From the cell containing the given text, extract its center point as (X, Y) coordinate. 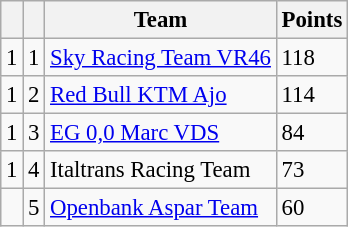
Red Bull KTM Ajo (161, 95)
84 (312, 133)
Points (312, 20)
2 (34, 95)
118 (312, 58)
73 (312, 170)
4 (34, 170)
3 (34, 133)
EG 0,0 Marc VDS (161, 133)
Team (161, 20)
5 (34, 208)
Sky Racing Team VR46 (161, 58)
Openbank Aspar Team (161, 208)
60 (312, 208)
Italtrans Racing Team (161, 170)
114 (312, 95)
